Find where the given text appears and provide that cell's center as [X, Y] coordinate. 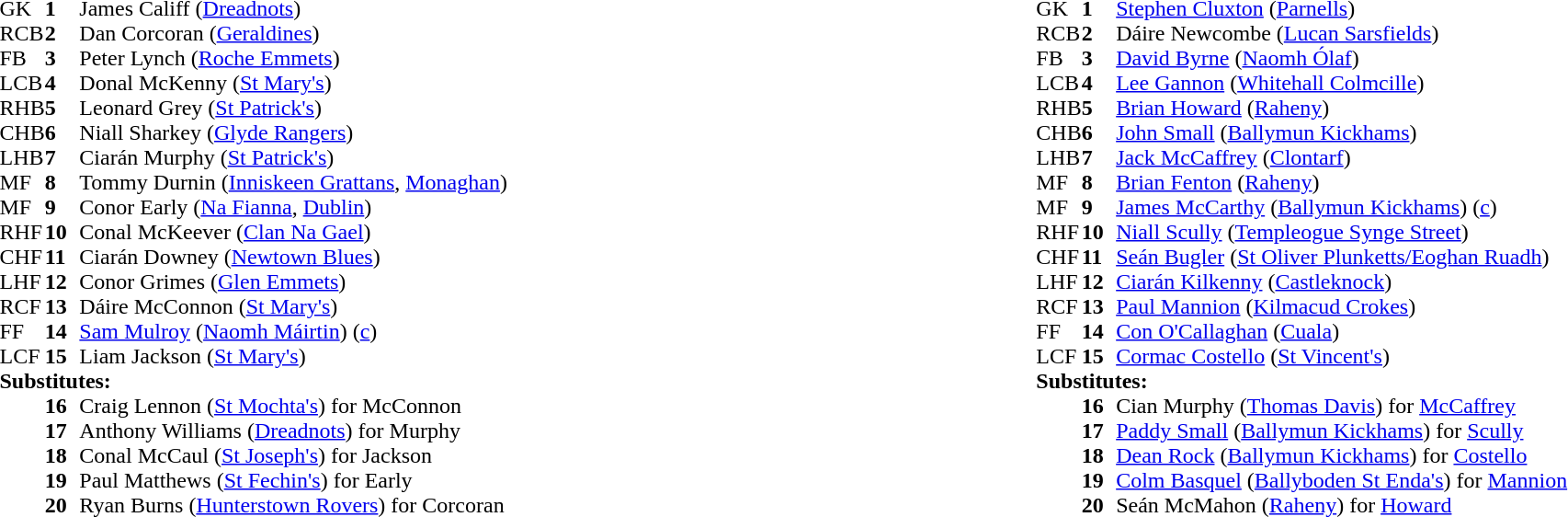
John Small (Ballymun Kickhams) [1342, 132]
Conal McKeever (Clan Na Gael) [293, 232]
Colm Basquel (Ballyboden St Enda's) for Mannion [1342, 480]
Dean Rock (Ballymun Kickhams) for Costello [1342, 456]
Cian Murphy (Thomas Davis) for McCaffrey [1342, 407]
Anthony Williams (Dreadnots) for Murphy [293, 431]
Paul Mannion (Kilmacud Crokes) [1342, 307]
Cormac Costello (St Vincent's) [1342, 357]
Tommy Durnin (Inniskeen Grattans, Monaghan) [293, 182]
Conor Early (Na Fianna, Dublin) [293, 208]
Donal McKenny (St Mary's) [293, 83]
Conor Grimes (Glen Emmets) [293, 281]
David Byrne (Naomh Ólaf) [1342, 59]
Con O'Callaghan (Cuala) [1342, 331]
Ciarán Murphy (St Patrick's) [293, 158]
Conal McCaul (St Joseph's) for Jackson [293, 456]
Brian Howard (Raheny) [1342, 109]
Seán Bugler (St Oliver Plunketts/Eoghan Ruadh) [1342, 258]
Niall Sharkey (Glyde Rangers) [293, 132]
Niall Scully (Templeogue Synge Street) [1342, 232]
Ciarán Downey (Newtown Blues) [293, 258]
Lee Gannon (Whitehall Colmcille) [1342, 83]
Liam Jackson (St Mary's) [293, 357]
Ciarán Kilkenny (Castleknock) [1342, 281]
Leonard Grey (St Patrick's) [293, 109]
James McCarthy (Ballymun Kickhams) (c) [1342, 208]
Brian Fenton (Raheny) [1342, 182]
Dan Corcoran (Geraldines) [293, 33]
Dáire McConnon (St Mary's) [293, 307]
Paul Matthews (St Fechin's) for Early [293, 480]
Craig Lennon (St Mochta's) for McConnon [293, 407]
Jack McCaffrey (Clontarf) [1342, 158]
Peter Lynch (Roche Emmets) [293, 59]
Sam Mulroy (Naomh Máirtin) (c) [293, 331]
Dáire Newcombe (Lucan Sarsfields) [1342, 33]
Paddy Small (Ballymun Kickhams) for Scully [1342, 431]
